Detect which cell encompasses the target text, then output its [X, Y] center coordinate. 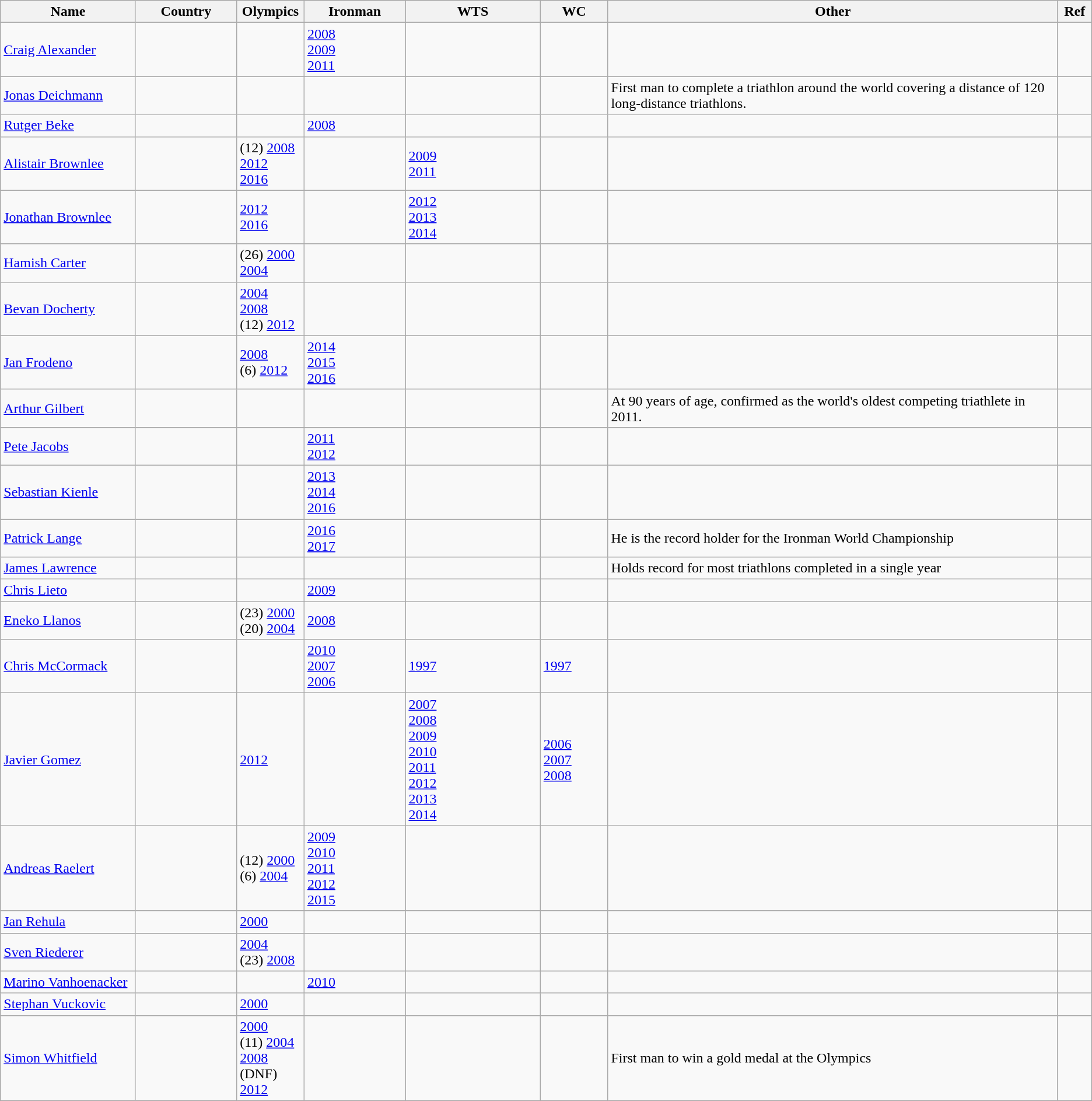
(12) 2000 (6) 2004 [271, 868]
Stephan Vuckovic [68, 1004]
2008 2009 2011 [355, 50]
Holds record for most triathlons completed in a single year [833, 568]
First man to complete a triathlon around the world covering a distance of 120 long-distance triathlons. [833, 96]
Andreas Raelert [68, 868]
Simon Whitfield [68, 1058]
Chris Lieto [68, 590]
Hamish Carter [68, 263]
2014 2015 2016 [355, 362]
He is the record holder for the Ironman World Championship [833, 538]
(12) 2008 2012 2016 [271, 163]
Ref [1074, 12]
Sebastian Kienle [68, 492]
2012 [271, 760]
2007 2008 2009 2010 2011 2012 2013 2014 [473, 760]
James Lawrence [68, 568]
2004 (23) 2008 [271, 952]
(26) 2000 2004 [271, 263]
Country [186, 12]
Patrick Lange [68, 538]
WC [574, 12]
2012 2013 2014 [473, 217]
2010 2007 2006 [355, 666]
2000 (11) 2004 2008 (DNF) 2012 [271, 1058]
At 90 years of age, confirmed as the world's oldest competing triathlete in 2011. [833, 408]
Javier Gomez [68, 760]
2004 2008 (12) 2012 [271, 309]
Olympics [271, 12]
Jan Rehula [68, 922]
(23) 2000 (20) 2004 [271, 621]
Ironman [355, 12]
Rutger Beke [68, 125]
First man to win a gold medal at the Olympics [833, 1058]
Jonathan Brownlee [68, 217]
Marino Vanhoenacker [68, 982]
Alistair Brownlee [68, 163]
2008 (6) 2012 [271, 362]
2016 2017 [355, 538]
Arthur Gilbert [68, 408]
Jonas Deichmann [68, 96]
2009 2010 2011 2012 2015 [355, 868]
WTS [473, 12]
2006 2007 2008 [574, 760]
Chris McCormack [68, 666]
2010 [355, 982]
Pete Jacobs [68, 446]
Bevan Docherty [68, 309]
2011 2012 [355, 446]
Other [833, 12]
Jan Frodeno [68, 362]
2013 2014 2016 [355, 492]
2012 2016 [271, 217]
2009 [355, 590]
Name [68, 12]
Sven Riederer [68, 952]
Craig Alexander [68, 50]
2009 2011 [473, 163]
Eneko Llanos [68, 621]
